Pinpoint the cell where the given text exists, returning its [x, y] midpoint coordinate. 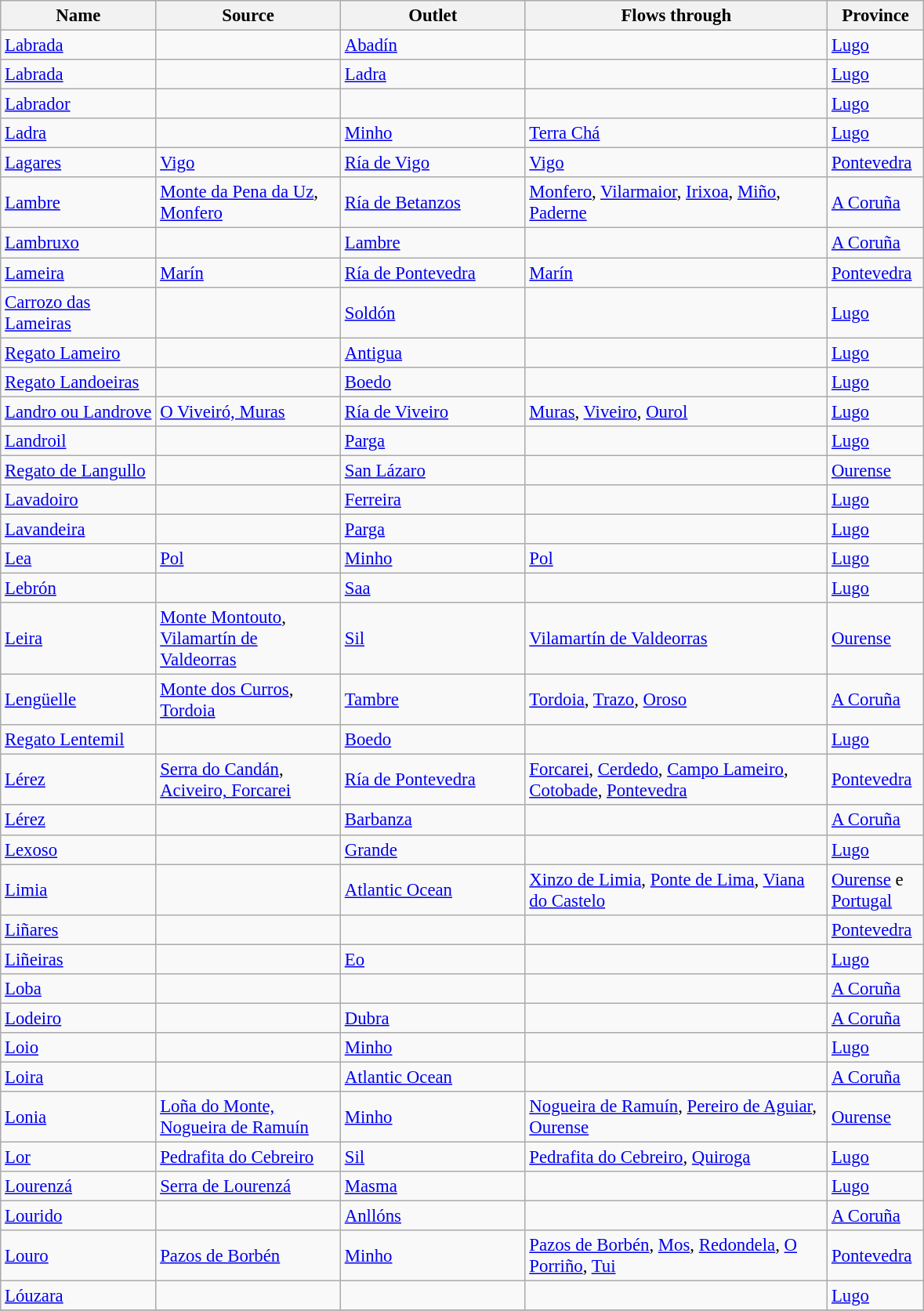
Monte da Pena da Uz, Monfero [248, 202]
Regato Lentemil [78, 740]
Ría de Vigo [433, 163]
Vilamartín de Valdeorras [676, 639]
Loira [78, 1077]
Monte Montouto, Vilamartín de Valdeorras [248, 639]
Lameira [78, 273]
Masma [433, 1186]
Carrozo das Lameiras [78, 312]
Tambre [433, 701]
Pazos de Borbén [248, 1255]
Soldón [433, 312]
Terra Chá [676, 133]
Xinzo de Limia, Ponte de Lima, Viana do Castelo [676, 890]
Province [876, 16]
Monte dos Curros, Tordoia [248, 701]
Muras, Viveiro, Ourol [676, 411]
Saa [433, 589]
Ourense e Portugal [876, 890]
Pedrafita do Cebreiro, Quiroga [676, 1157]
Tordoia, Trazo, Oroso [676, 701]
Lambruxo [78, 243]
Antigua [433, 353]
Ferreira [433, 500]
Lavadoiro [78, 500]
Ría de Betanzos [433, 202]
Leira [78, 639]
Regato de Langullo [78, 470]
Labrador [78, 104]
Landro ou Landrove [78, 411]
Regato Lameiro [78, 353]
Limia [78, 890]
Lonia [78, 1117]
Lor [78, 1157]
Grande [433, 849]
Regato Landoeiras [78, 382]
Lourido [78, 1216]
Lavandeira [78, 529]
Outlet [433, 16]
Lebrón [78, 589]
Pazos de Borbén, Mos, Redondela, O Porriño, Tui [676, 1255]
Flows through [676, 16]
San Lázaro [433, 470]
Liñares [78, 929]
Louro [78, 1255]
Loba [78, 989]
Liñeiras [78, 959]
Serra do Candán, Aciveiro, Forcarei [248, 780]
Nogueira de Ramuín, Pereiro de Aguiar, Ourense [676, 1117]
Loña do Monte, Nogueira de Ramuín [248, 1117]
Anllóns [433, 1216]
Lexoso [78, 849]
Lourenzá [78, 1186]
Dubra [433, 1018]
Name [78, 16]
Abadín [433, 45]
Pedrafita do Cebreiro [248, 1157]
Source [248, 16]
Lóuzara [78, 1296]
Forcarei, Cerdedo, Campo Lameiro, Cotobade, Pontevedra [676, 780]
Lodeiro [78, 1018]
Serra de Lourenzá [248, 1186]
Lagares [78, 163]
Barbanza [433, 820]
Eo [433, 959]
Loio [78, 1048]
Landroil [78, 441]
Ría de Viveiro [433, 411]
O Viveiró, Muras [248, 411]
Lengüelle [78, 701]
Lea [78, 559]
Monfero, Vilarmaior, Irixoa, Miño, Paderne [676, 202]
